Return (x, y) of the center of cell containing provided text 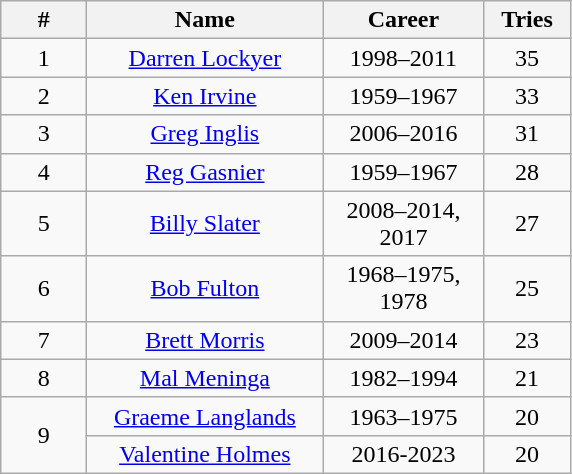
4 (44, 172)
2 (44, 96)
1968–1975, 1978 (404, 288)
2016-2023 (404, 454)
33 (527, 96)
2008–2014, 2017 (404, 224)
21 (527, 378)
27 (527, 224)
1 (44, 58)
8 (44, 378)
1982–1994 (404, 378)
Graeme Langlands (205, 416)
7 (44, 340)
Greg Inglis (205, 134)
1998–2011 (404, 58)
6 (44, 288)
2006–2016 (404, 134)
Reg Gasnier (205, 172)
Tries (527, 20)
Billy Slater (205, 224)
1963–1975 (404, 416)
Brett Morris (205, 340)
2009–2014 (404, 340)
Career (404, 20)
9 (44, 435)
31 (527, 134)
Mal Meninga (205, 378)
28 (527, 172)
Name (205, 20)
3 (44, 134)
Bob Fulton (205, 288)
5 (44, 224)
25 (527, 288)
Valentine Holmes (205, 454)
35 (527, 58)
Ken Irvine (205, 96)
# (44, 20)
23 (527, 340)
Darren Lockyer (205, 58)
